For the text-containing cell, return its midpoint in [X, Y] coordinate format. 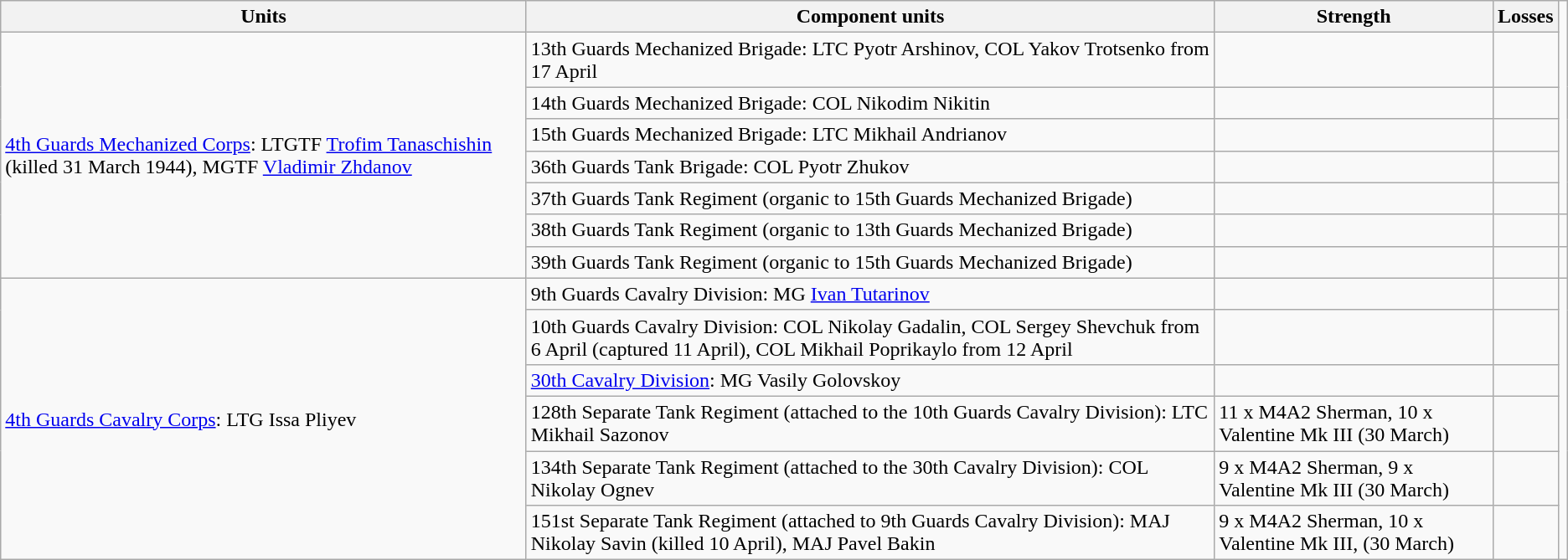
39th Guards Tank Regiment (organic to 15th Guards Mechanized Brigade) [870, 262]
134th Separate Tank Regiment (attached to the 30th Cavalry Division): COL Nikolay Ognev [870, 477]
38th Guards Tank Regiment (organic to 13th Guards Mechanized Brigade) [870, 230]
Losses [1525, 17]
30th Cavalry Division: MG Vasily Golovskoy [870, 380]
15th Guards Mechanized Brigade: LTC Mikhail Andrianov [870, 135]
14th Guards Mechanized Brigade: COL Nikodim Nikitin [870, 103]
Units [263, 17]
Component units [870, 17]
11 х М4А2 Sherman, 10 x Valentine Mk III (30 March) [1354, 424]
9 x M4A2 Sherman, 10 x Valentine Mk III, (30 March) [1354, 532]
36th Guards Tank Brigade: COL Pyotr Zhukov [870, 167]
10th Guards Cavalry Division: COL Nikolay Gadalin, COL Sergey Shevchuk from 6 April (captured 11 April), COL Mikhail Poprikaylo from 12 April [870, 337]
4th Guards Cavalry Corps: LTG Issa Pliyev [263, 419]
9th Guards Cavalry Division: MG Ivan Tutarinov [870, 294]
13th Guards Mechanized Brigade: LTC Pyotr Arshinov, COL Yakov Trotsenko from 17 April [870, 60]
151st Separate Tank Regiment (attached to 9th Guards Cavalry Division): MAJ Nikolay Savin (killed 10 April), MAJ Pavel Bakin [870, 532]
128th Separate Tank Regiment (attached to the 10th Guards Cavalry Division): LTC Mikhail Sazonov [870, 424]
37th Guards Tank Regiment (organic to 15th Guards Mechanized Brigade) [870, 198]
Strength [1354, 17]
4th Guards Mechanized Corps: LTGTF Trofim Tanaschishin (killed 31 March 1944), MGTF Vladimir Zhdanov [263, 156]
9 x M4A2 Sherman, 9 x Valentine Mk III (30 March) [1354, 477]
